Return the (X, Y) coordinate for the center point of the cell that contains the specified text.  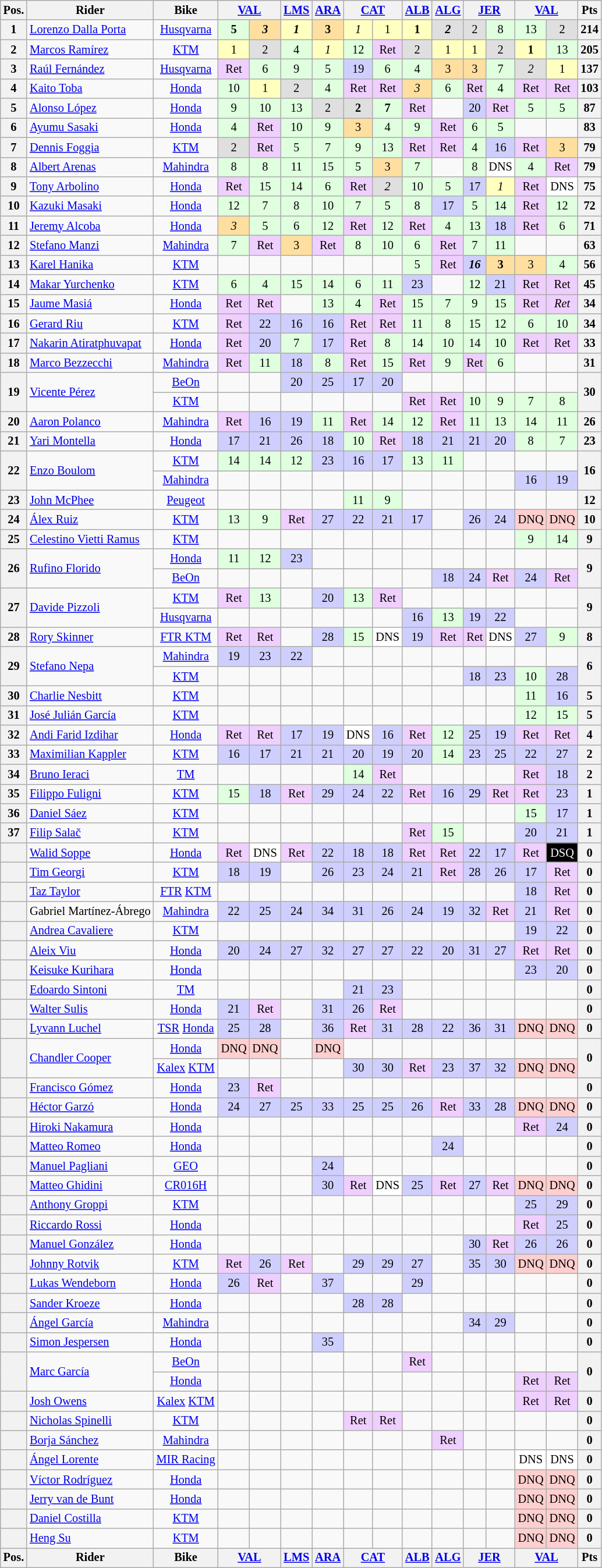
Tim Georgi (90, 872)
Maximilian Kappler (90, 754)
Keisuke Kurihara (90, 970)
Gerard Riu (90, 324)
87 (589, 108)
Makar Yurchenko (90, 285)
MIR Racing (186, 1460)
Alonso López (90, 108)
Daniel Sáez (90, 813)
Tony Arbolino (90, 186)
Davide Pizzoli (90, 608)
CR016H (186, 1186)
71 (589, 226)
Stefano Manzi (90, 245)
Walter Sulis (90, 1009)
Lorenzo Dalla Porta (90, 30)
137 (589, 69)
GEO (186, 1166)
Bruno Ieraci (90, 774)
Jerry van de Bunt (90, 1499)
Nakarin Atiratphuvapat (90, 343)
Matteo Ghidini (90, 1186)
TSR Honda (186, 1028)
103 (589, 88)
Andi Farid Izdihar (90, 735)
Rory Skinner (90, 637)
Peugeot (186, 500)
Aleix Viu (90, 950)
Charlie Nesbitt (90, 696)
Marcos Ramírez (90, 49)
Josh Owens (90, 1401)
Filippo Fuligni (90, 794)
Riccardo Rossi (90, 1225)
Marco Bezzecchi (90, 363)
72 (589, 206)
Héctor Garzó (90, 1107)
Nicholas Spinelli (90, 1421)
Edoardo Sintoni (90, 989)
Jeremy Alcoba (90, 226)
Jaume Masiá (90, 304)
Manuel González (90, 1244)
Enzo Boulom (90, 470)
Simon Jespersen (90, 1342)
Hiroki Nakamura (90, 1127)
José Julián García (90, 715)
Kazuki Masaki (90, 206)
Matteo Romeo (90, 1146)
56 (589, 265)
Karel Hanika (90, 265)
Raúl Fernández (90, 69)
Walid Soppe (90, 853)
Albert Arenas (90, 167)
83 (589, 127)
Lukas Wendeborn (90, 1283)
Álex Ruiz (90, 519)
Kaito Toba (90, 88)
75 (589, 186)
Stefano Nepa (90, 666)
Manuel Pagliani (90, 1166)
Ángel Lorente (90, 1460)
Filip Salač (90, 833)
214 (589, 30)
Heng Su (90, 1538)
Aaron Polanco (90, 421)
Marc García (90, 1371)
Ayumu Sasaki (90, 127)
DSQ (562, 853)
John McPhee (90, 500)
Vicente Pérez (90, 392)
Anthony Groppi (90, 1205)
Dennis Foggia (90, 147)
Rufino Florido (90, 568)
45 (589, 285)
Ángel García (90, 1322)
Taz Taylor (90, 892)
Celestino Vietti Ramus (90, 539)
Sander Kroeze (90, 1303)
Francisco Gómez (90, 1087)
Gabriel Martínez-Ábrego (90, 911)
Andrea Cavaliere (90, 931)
Borja Sánchez (90, 1440)
Lyvann Luchel (90, 1028)
Johnny Rotvik (90, 1264)
Víctor Rodríguez (90, 1480)
63 (589, 245)
Yari Montella (90, 441)
205 (589, 49)
Chandler Cooper (90, 1058)
Daniel Costilla (90, 1519)
